Return the [X, Y] coordinate for the center point of the cell that contains the specified text.  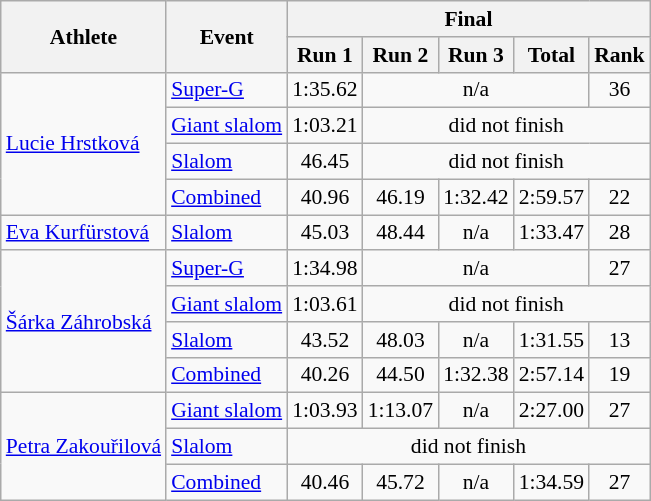
1:13.07 [400, 411]
Šárka Záhrobská [84, 322]
44.50 [400, 375]
Eva Kurfürstová [84, 233]
28 [620, 233]
Total [552, 55]
1:03.61 [324, 304]
19 [620, 375]
Rank [620, 55]
1:33.47 [552, 233]
40.26 [324, 375]
40.96 [324, 197]
40.46 [324, 482]
Lucie Hrstková [84, 143]
1:32.38 [476, 375]
46.19 [400, 197]
1:32.42 [476, 197]
Athlete [84, 36]
45.03 [324, 233]
Event [226, 36]
Run 2 [400, 55]
1:03.93 [324, 411]
45.72 [400, 482]
2:27.00 [552, 411]
1:34.98 [324, 269]
Petra Zakouřilová [84, 446]
46.45 [324, 162]
1:35.62 [324, 90]
48.03 [400, 340]
2:59.57 [552, 197]
Final [468, 19]
Run 3 [476, 55]
22 [620, 197]
13 [620, 340]
Run 1 [324, 55]
1:31.55 [552, 340]
48.44 [400, 233]
43.52 [324, 340]
2:57.14 [552, 375]
1:34.59 [552, 482]
36 [620, 90]
1:03.21 [324, 126]
